For the text-containing cell, return its midpoint in (X, Y) coordinate format. 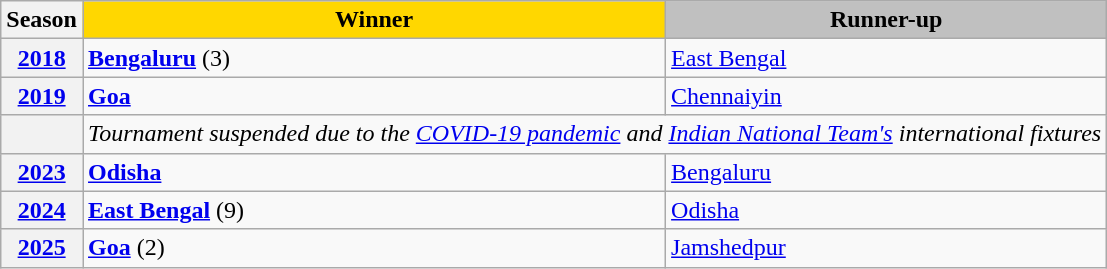
2018 (42, 58)
Bengaluru (886, 172)
East Bengal (886, 58)
2019 (42, 96)
Chennaiyin (886, 96)
2024 (42, 210)
Goa (2) (374, 248)
East Bengal (9) (374, 210)
Tournament suspended due to the COVID-19 pandemic and Indian National Team's international fixtures (594, 134)
2023 (42, 172)
Bengaluru (3) (374, 58)
Jamshedpur (886, 248)
Goa (374, 96)
2025 (42, 248)
Winner (374, 20)
Runner-up (886, 20)
Season (42, 20)
